For the text-containing cell, return its midpoint in [X, Y] coordinate format. 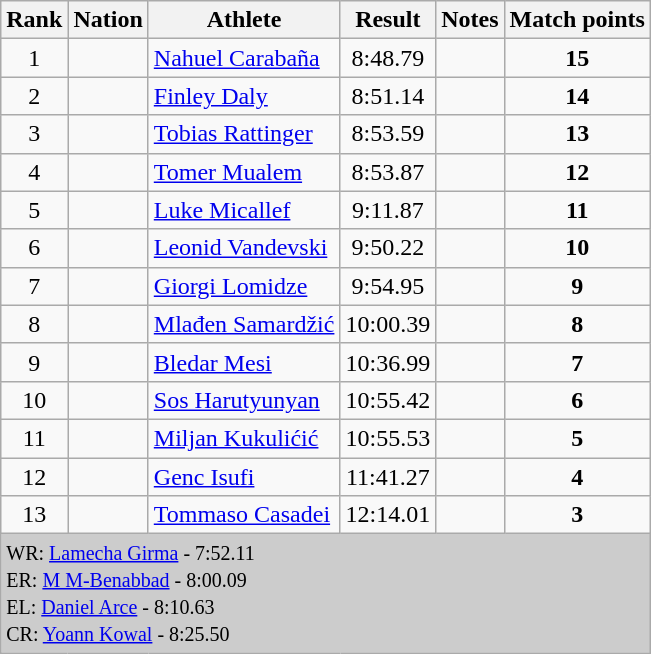
WR: Lamecha Girma - 7:52.11ER: M M-Benabbad - 8:00.09EL: Daniel Arce - 8:10.63CR: Yoann Kowal - 8:25.50 [326, 594]
Result [388, 20]
9:11.87 [388, 210]
Tommaso Casadei [244, 515]
Tomer Mualem [244, 172]
8:53.59 [388, 134]
Rank [34, 20]
9:50.22 [388, 248]
10:36.99 [388, 362]
8:53.87 [388, 172]
Nation [108, 20]
12:14.01 [388, 515]
2 [34, 96]
8:48.79 [388, 58]
Genc Isufi [244, 477]
1 [34, 58]
10:55.42 [388, 400]
Bledar Mesi [244, 362]
Giorgi Lomidze [244, 286]
Leonid Vandevski [244, 248]
Luke Micallef [244, 210]
Sos Harutyunyan [244, 400]
11:41.27 [388, 477]
10:00.39 [388, 324]
Mlađen Samardžić [244, 324]
Nahuel Carabaña [244, 58]
10:55.53 [388, 438]
Finley Daly [244, 96]
8:51.14 [388, 96]
14 [577, 96]
9:54.95 [388, 286]
Match points [577, 20]
Notes [470, 20]
Miljan Kukulićić [244, 438]
Tobias Rattinger [244, 134]
Athlete [244, 20]
15 [577, 58]
